Extract the [x, y] coordinate from the center of the cell holding the provided text.  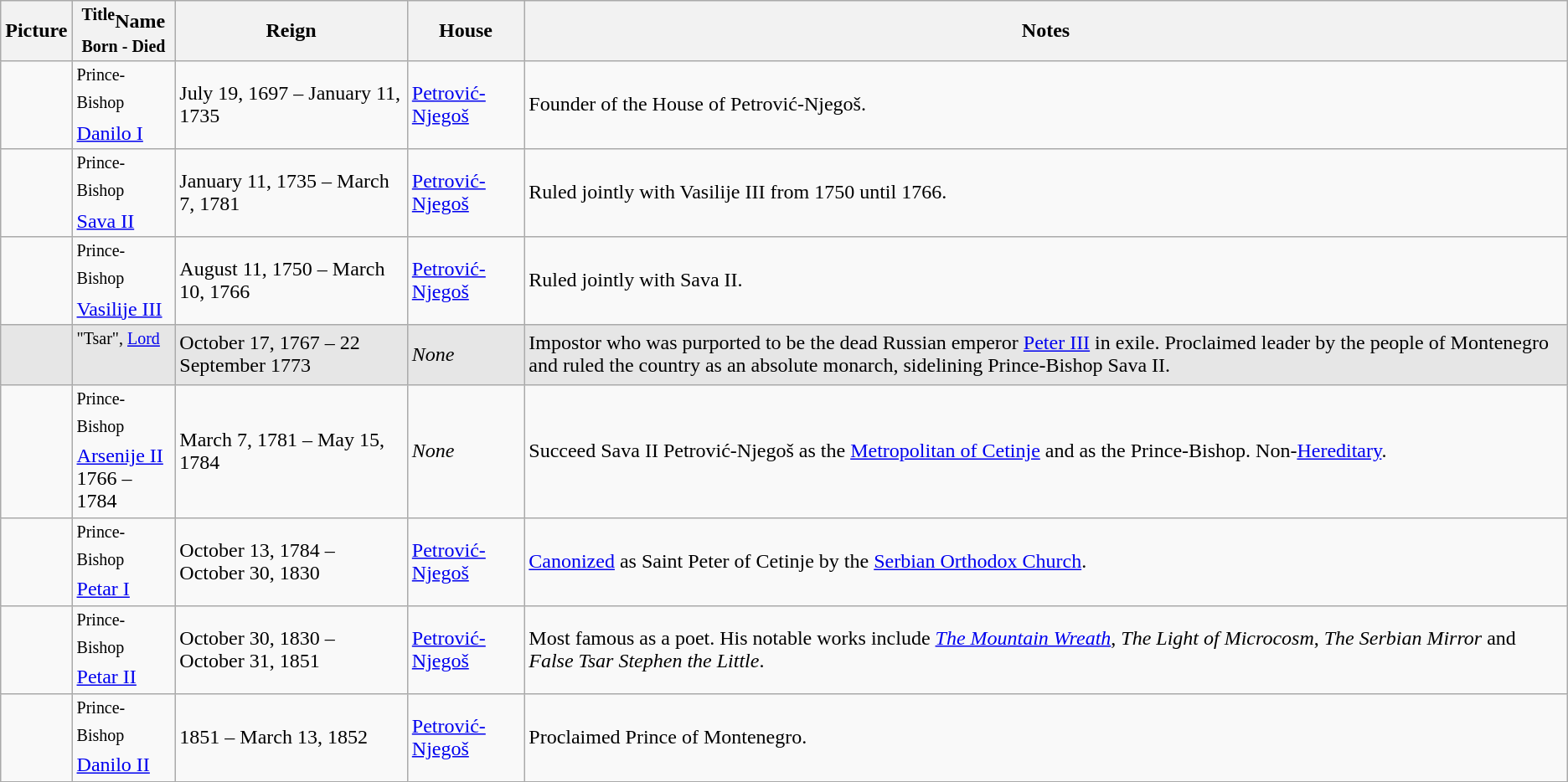
Founder of the House of Petrović-Njegoš. [1045, 104]
October 30, 1830 – October 31, 1851 [291, 650]
Ruled jointly with Sava II. [1045, 280]
Prince-Bishop Petar II [124, 650]
Prince-Bishop Sava II [124, 193]
Prince-Bishop Danilo I [124, 104]
Succeed Sava II Petrović-Njegoš as the Metropolitan of Cetinje and as the Prince-Bishop. Non-Hereditary. [1045, 450]
October 17, 1767 – 22 September 1773 [291, 354]
Proclaimed Prince of Montenegro. [1045, 737]
1851 – March 13, 1852 [291, 737]
January 11, 1735 – March 7, 1781 [291, 193]
Prince-Bishop Arsenije II 1766 – 1784 [124, 450]
Ruled jointly with Vasilije III from 1750 until 1766. [1045, 193]
Prince-BishopDanilo II [124, 737]
Notes [1045, 31]
October 13, 1784 – October 30, 1830 [291, 561]
August 11, 1750 – March 10, 1766 [291, 280]
Picture [37, 31]
Prince-Bishop Vasilije III [124, 280]
July 19, 1697 – January 11, 1735 [291, 104]
Canonized as Saint Peter of Cetinje by the Serbian Orthodox Church. [1045, 561]
Prince-Bishop Petar I [124, 561]
Reign [291, 31]
House [466, 31]
Most famous as a poet. His notable works include The Mountain Wreath, The Light of Microcosm, The Serbian Mirror and False Tsar Stephen the Little. [1045, 650]
"Tsar", Lord [124, 354]
March 7, 1781 – May 15, 1784 [291, 450]
TitleNameBorn - Died [124, 31]
